For the text-containing cell, return its midpoint in [X, Y] coordinate format. 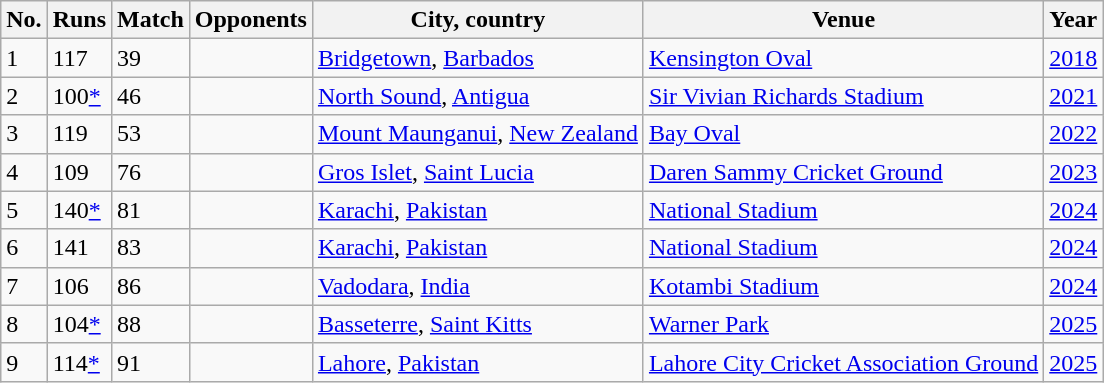
109 [79, 172]
7 [24, 286]
9 [24, 362]
104* [79, 324]
Runs [79, 20]
Kotambi Stadium [843, 286]
8 [24, 324]
No. [24, 20]
Lahore City Cricket Association Ground [843, 362]
2021 [1074, 96]
114* [79, 362]
Match [151, 20]
119 [79, 134]
5 [24, 210]
140* [79, 210]
Mount Maunganui, New Zealand [478, 134]
106 [79, 286]
Kensington Oval [843, 58]
Warner Park [843, 324]
Bridgetown, Barbados [478, 58]
Venue [843, 20]
6 [24, 248]
100* [79, 96]
81 [151, 210]
Bay Oval [843, 134]
Year [1074, 20]
76 [151, 172]
2022 [1074, 134]
Gros Islet, Saint Lucia [478, 172]
117 [79, 58]
83 [151, 248]
1 [24, 58]
46 [151, 96]
4 [24, 172]
Vadodara, India [478, 286]
86 [151, 286]
91 [151, 362]
Daren Sammy Cricket Ground [843, 172]
Basseterre, Saint Kitts [478, 324]
Opponents [250, 20]
North Sound, Antigua [478, 96]
2018 [1074, 58]
2023 [1074, 172]
141 [79, 248]
39 [151, 58]
City, country [478, 20]
Sir Vivian Richards Stadium [843, 96]
88 [151, 324]
3 [24, 134]
Lahore, Pakistan [478, 362]
2 [24, 96]
53 [151, 134]
